Search for the cell housing the specified text and yield its [X, Y] center coordinate. 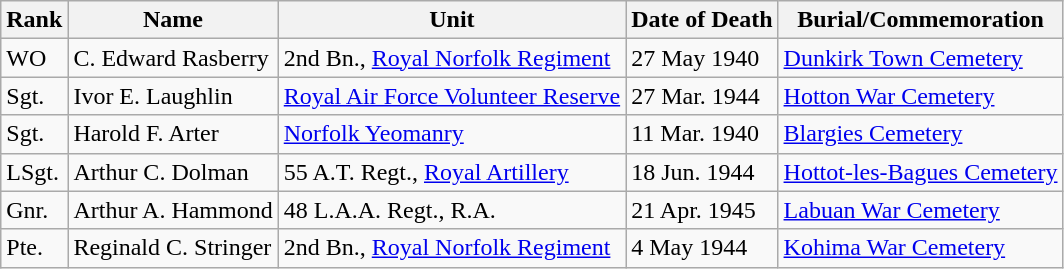
C. Edward Rasberry [173, 58]
Gnr. [34, 210]
Royal Air Force Volunteer Reserve [452, 96]
Pte. [34, 248]
Blargies Cemetery [920, 134]
Arthur C. Dolman [173, 172]
48 L.A.A. Regt., R.A. [452, 210]
21 Apr. 1945 [702, 210]
18 Jun. 1944 [702, 172]
Rank [34, 20]
Date of Death [702, 20]
LSgt. [34, 172]
Unit [452, 20]
Norfolk Yeomanry [452, 134]
Hottot-les-Bagues Cemetery [920, 172]
Burial/Commemoration [920, 20]
Arthur A. Hammond [173, 210]
Labuan War Cemetery [920, 210]
27 May 1940 [702, 58]
WO [34, 58]
11 Mar. 1940 [702, 134]
4 May 1944 [702, 248]
Harold F. Arter [173, 134]
55 A.T. Regt., Royal Artillery [452, 172]
Ivor E. Laughlin [173, 96]
Reginald C. Stringer [173, 248]
Hotton War Cemetery [920, 96]
Name [173, 20]
Dunkirk Town Cemetery [920, 58]
27 Mar. 1944 [702, 96]
Kohima War Cemetery [920, 248]
